Search for the cell housing the specified text and yield its (X, Y) center coordinate. 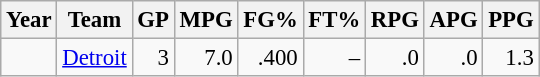
MPG (206, 20)
Team (94, 20)
Year (29, 20)
APG (454, 20)
3 (153, 58)
7.0 (206, 58)
PPG (511, 20)
FT% (334, 20)
– (334, 58)
.400 (270, 58)
GP (153, 20)
RPG (396, 20)
1.3 (511, 58)
FG% (270, 20)
Detroit (94, 58)
